Output the [X, Y] coordinate of the center of the cell containing the given text.  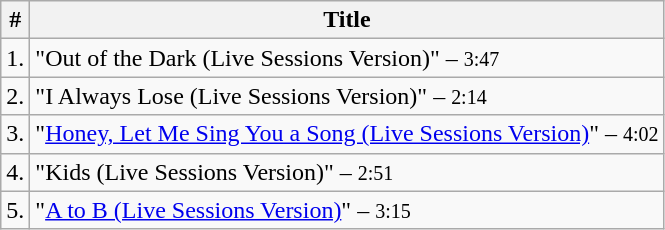
4. [16, 172]
"A to B (Live Sessions Version)" – 3:15 [347, 210]
# [16, 20]
Title [347, 20]
"I Always Lose (Live Sessions Version)" – 2:14 [347, 96]
5. [16, 210]
"Kids (Live Sessions Version)" – 2:51 [347, 172]
"Out of the Dark (Live Sessions Version)" – 3:47 [347, 58]
3. [16, 134]
"Honey, Let Me Sing You a Song (Live Sessions Version)" – 4:02 [347, 134]
2. [16, 96]
1. [16, 58]
